Determine the [x, y] coordinate at the center of the cell enclosing the given text.  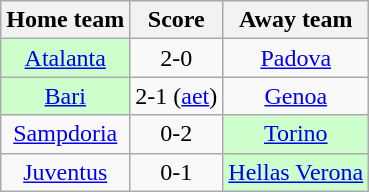
Padova [296, 58]
Home team [66, 20]
Sampdoria [66, 134]
2-0 [176, 58]
0-1 [176, 172]
Score [176, 20]
Torino [296, 134]
2-1 (aet) [176, 96]
Hellas Verona [296, 172]
0-2 [176, 134]
Atalanta [66, 58]
Genoa [296, 96]
Juventus [66, 172]
Away team [296, 20]
Bari [66, 96]
